Capture the cell that displays the provided text and extract its (x, y) central coordinate. 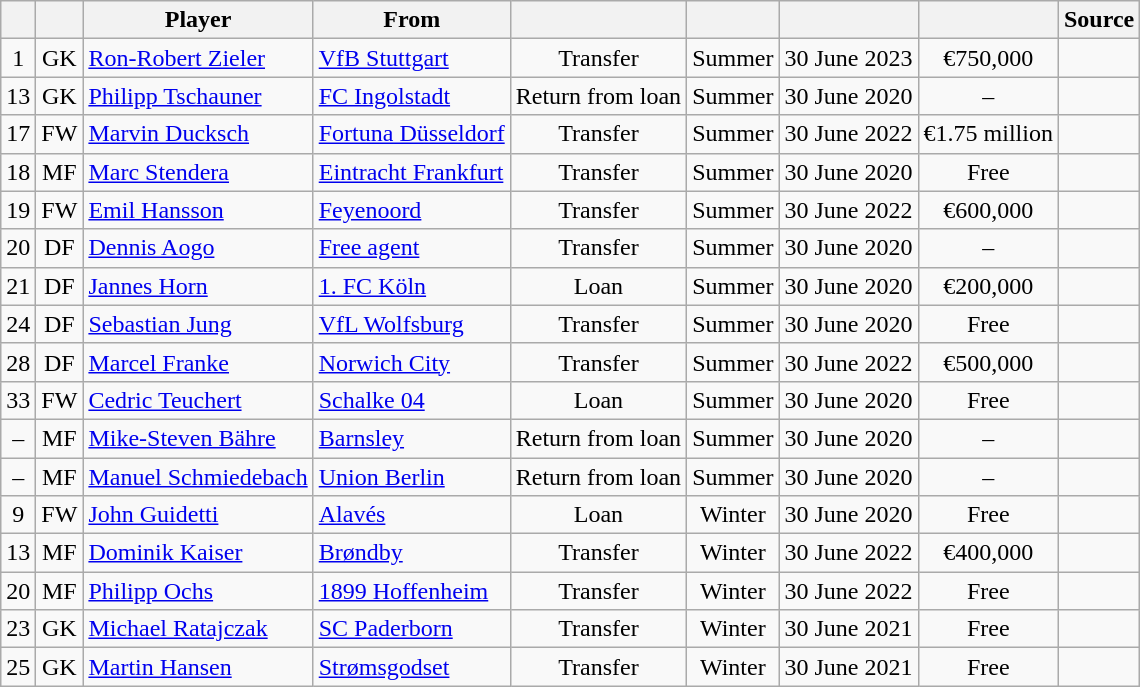
Barnsley (412, 438)
Marvin Ducksch (198, 134)
Eintracht Frankfurt (412, 172)
Norwich City (412, 362)
Feyenoord (412, 210)
€1.75 million (988, 134)
17 (18, 134)
30 June 2023 (848, 58)
€750,000 (988, 58)
€500,000 (988, 362)
21 (18, 286)
1899 Hoffenheim (412, 591)
VfL Wolfsburg (412, 324)
€400,000 (988, 553)
Emil Hansson (198, 210)
Strømsgodset (412, 667)
John Guidetti (198, 515)
Marc Stendera (198, 172)
19 (18, 210)
Philipp Ochs (198, 591)
Cedric Teuchert (198, 400)
1 (18, 58)
€600,000 (988, 210)
Sebastian Jung (198, 324)
28 (18, 362)
Player (198, 20)
Martin Hansen (198, 667)
VfB Stuttgart (412, 58)
1. FC Köln (412, 286)
18 (18, 172)
23 (18, 629)
24 (18, 324)
FC Ingolstadt (412, 96)
Manuel Schmiedebach (198, 477)
€200,000 (988, 286)
Marcel Franke (198, 362)
Dennis Aogo (198, 248)
25 (18, 667)
Mike-Steven Bähre (198, 438)
Ron-Robert Zieler (198, 58)
Michael Ratajczak (198, 629)
Schalke 04 (412, 400)
Source (1098, 20)
Brøndby (412, 553)
Fortuna Düsseldorf (412, 134)
From (412, 20)
Alavés (412, 515)
Philipp Tschauner (198, 96)
33 (18, 400)
9 (18, 515)
Union Berlin (412, 477)
Jannes Horn (198, 286)
Dominik Kaiser (198, 553)
SC Paderborn (412, 629)
Free agent (412, 248)
